Extract the [X, Y] coordinate from the center of the cell holding the provided text.  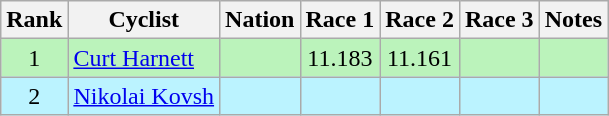
Race 3 [499, 20]
1 [34, 58]
Rank [34, 20]
Nation [260, 20]
Cyclist [144, 20]
Curt Harnett [144, 58]
11.183 [340, 58]
Notes [573, 20]
2 [34, 96]
Race 2 [420, 20]
Race 1 [340, 20]
11.161 [420, 58]
Nikolai Kovsh [144, 96]
